Capture the cell that displays the provided text and extract its [x, y] central coordinate. 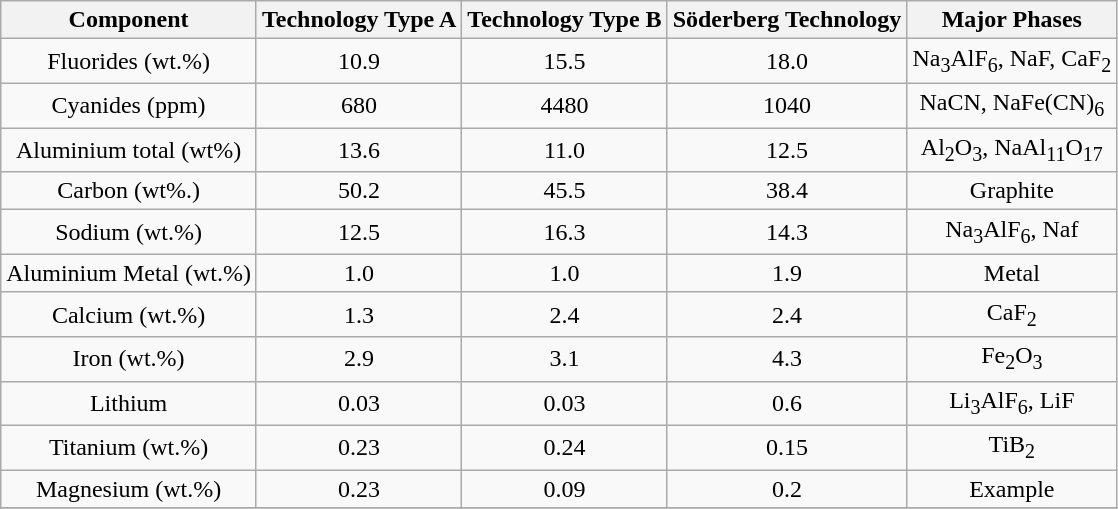
Aluminium total (wt%) [129, 150]
Titanium (wt.%) [129, 447]
0.24 [564, 447]
0.15 [787, 447]
Example [1012, 489]
Al2O3, NaAl11O17 [1012, 150]
Aluminium Metal (wt.%) [129, 273]
Carbon (wt%.) [129, 191]
Sodium (wt.%) [129, 232]
Metal [1012, 273]
45.5 [564, 191]
Magnesium (wt.%) [129, 489]
Technology Type A [358, 20]
Lithium [129, 403]
0.6 [787, 403]
TiB2 [1012, 447]
1040 [787, 105]
Cyanides (ppm) [129, 105]
2.9 [358, 359]
Major Phases [1012, 20]
4480 [564, 105]
13.6 [358, 150]
14.3 [787, 232]
18.0 [787, 61]
Söderberg Technology [787, 20]
CaF2 [1012, 314]
0.2 [787, 489]
NaCN, NaFe(CN)6 [1012, 105]
Iron (wt.%) [129, 359]
Na3AlF6, NaF, CaF2 [1012, 61]
3.1 [564, 359]
1.3 [358, 314]
16.3 [564, 232]
Na3AlF6, Naf [1012, 232]
50.2 [358, 191]
Technology Type B [564, 20]
4.3 [787, 359]
38.4 [787, 191]
Li3AlF6, LiF [1012, 403]
15.5 [564, 61]
0.09 [564, 489]
Calcium (wt.%) [129, 314]
Component [129, 20]
Fluorides (wt.%) [129, 61]
11.0 [564, 150]
1.9 [787, 273]
680 [358, 105]
10.9 [358, 61]
Fe2O3 [1012, 359]
Graphite [1012, 191]
